Output the [X, Y] coordinate of the center of the cell containing the given text.  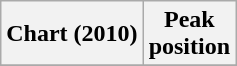
Chart (2010) [72, 34]
Peakposition [189, 34]
